Return [x, y] of the center of cell containing provided text 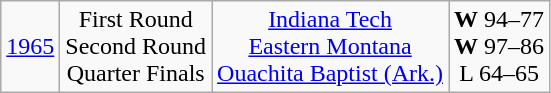
1965 [30, 47]
W 94–77 W 97–86 L 64–65 [500, 47]
First RoundSecond RoundQuarter Finals [136, 47]
Indiana TechEastern MontanaOuachita Baptist (Ark.) [330, 47]
